Locate the cell with the specified text and output its (x, y) center coordinate. 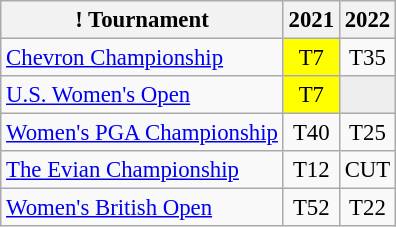
T22 (367, 208)
Women's British Open (142, 208)
CUT (367, 170)
! Tournament (142, 20)
The Evian Championship (142, 170)
T35 (367, 58)
Women's PGA Championship (142, 133)
T52 (311, 208)
2021 (311, 20)
T12 (311, 170)
2022 (367, 20)
Chevron Championship (142, 58)
T25 (367, 133)
U.S. Women's Open (142, 95)
T40 (311, 133)
